Scan for the cell matching the given text and deliver its (X, Y) coordinate at center. 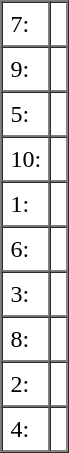
3: (26, 294)
5: (26, 114)
6: (26, 248)
8: (26, 338)
1: (26, 204)
9: (26, 68)
10: (26, 158)
7: (26, 24)
4: (26, 428)
2: (26, 384)
